Find where the given text appears and provide that cell's center as [X, Y] coordinate. 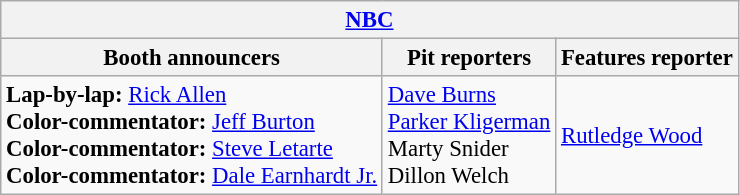
Dave BurnsParker KligermanMarty SniderDillon Welch [468, 136]
Features reporter [647, 58]
Lap-by-lap: Rick AllenColor-commentator: Jeff BurtonColor-commentator: Steve LetarteColor-commentator: Dale Earnhardt Jr. [192, 136]
Booth announcers [192, 58]
Rutledge Wood [647, 136]
NBC [370, 20]
Pit reporters [468, 58]
